Detect which cell encompasses the target text, then output its (X, Y) center coordinate. 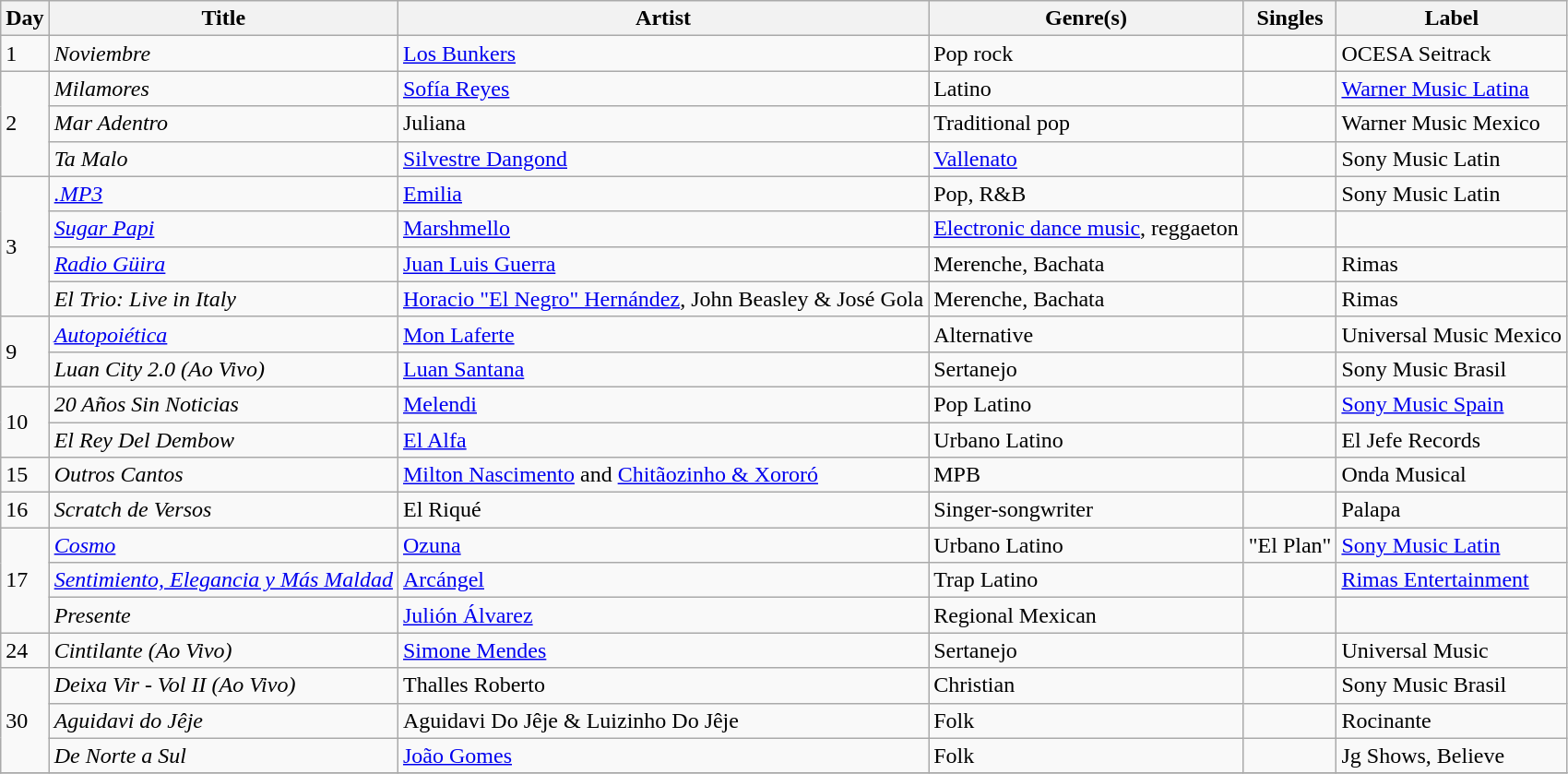
Luan City 2.0 (Ao Vivo) (223, 369)
Arcángel (662, 580)
El Trio: Live in Italy (223, 299)
Scratch de Versos (223, 510)
Sugar Papi (223, 229)
Aguidavi Do Jêje & Luizinho Do Jêje (662, 720)
Rocinante (1452, 720)
2 (25, 124)
Thalles Roberto (662, 685)
Radio Güira (223, 264)
Juliana (662, 124)
Cosmo (223, 545)
Milamores (223, 89)
Artist (662, 18)
Regional Mexican (1087, 615)
Cintilante (Ao Vivo) (223, 650)
Singles (1289, 18)
Melendi (662, 404)
24 (25, 650)
Autopoiética (223, 334)
Genre(s) (1087, 18)
3 (25, 246)
Luan Santana (662, 369)
Deixa Vir - Vol II (Ao Vivo) (223, 685)
Ozuna (662, 545)
João Gomes (662, 756)
Outros Cantos (223, 475)
Title (223, 18)
Warner Music Mexico (1452, 124)
Label (1452, 18)
Trap Latino (1087, 580)
1 (25, 54)
De Norte a Sul (223, 756)
Latino (1087, 89)
Christian (1087, 685)
Los Bunkers (662, 54)
20 Años Sin Noticias (223, 404)
17 (25, 580)
Silvestre Dangond (662, 159)
Mon Laferte (662, 334)
9 (25, 351)
Ta Malo (223, 159)
Pop Latino (1087, 404)
Noviembre (223, 54)
Marshmello (662, 229)
Pop, R&B (1087, 194)
Emilia (662, 194)
Pop rock (1087, 54)
Onda Musical (1452, 475)
El Riqué (662, 510)
Simone Mendes (662, 650)
Sentimiento, Elegancia y Más Maldad (223, 580)
30 (25, 720)
16 (25, 510)
Juan Luis Guerra (662, 264)
Warner Music Latina (1452, 89)
Aguidavi do Jêje (223, 720)
Electronic dance music, reggaeton (1087, 229)
MPB (1087, 475)
Alternative (1087, 334)
Milton Nascimento and Chitãozinho & Xororó (662, 475)
Sony Music Spain (1452, 404)
"El Plan" (1289, 545)
Jg Shows, Believe (1452, 756)
Universal Music Mexico (1452, 334)
Rimas Entertainment (1452, 580)
Julión Álvarez (662, 615)
Traditional pop (1087, 124)
El Alfa (662, 440)
Day (25, 18)
Palapa (1452, 510)
Singer-songwriter (1087, 510)
OCESA Seitrack (1452, 54)
Sofía Reyes (662, 89)
El Rey Del Dembow (223, 440)
10 (25, 422)
15 (25, 475)
Mar Adentro (223, 124)
Universal Music (1452, 650)
.MP3 (223, 194)
El Jefe Records (1452, 440)
Vallenato (1087, 159)
Presente (223, 615)
Horacio "El Negro" Hernández, John Beasley & José Gola (662, 299)
